Scan for the cell matching the given text and deliver its (X, Y) coordinate at center. 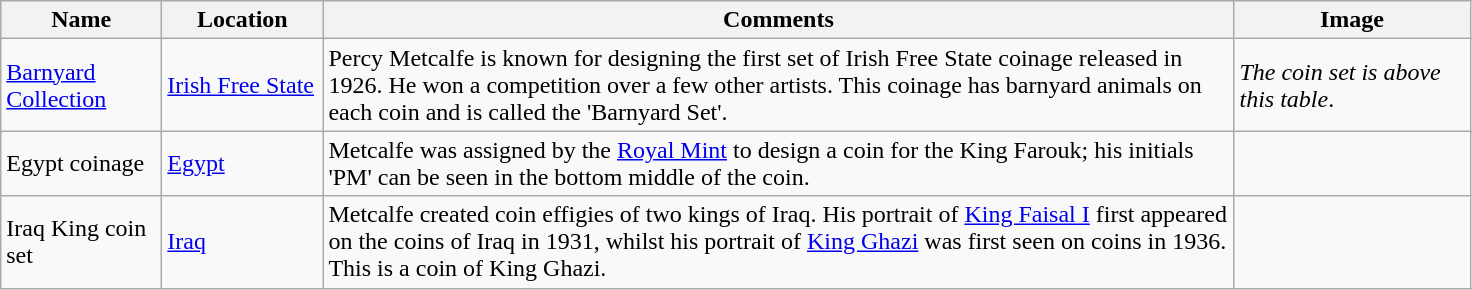
Irish Free State (242, 85)
Comments (778, 20)
Barnyard Collection (82, 85)
Egypt (242, 164)
The coin set is above this table. (1352, 85)
Egypt coinage (82, 164)
Metcalfe was assigned by the Royal Mint to design a coin for the King Farouk; his initials 'PM' can be seen in the bottom middle of the coin. (778, 164)
Name (82, 20)
Iraq (242, 242)
Location (242, 20)
Image (1352, 20)
Iraq King coin set (82, 242)
